Capture the cell that displays the provided text and extract its [x, y] central coordinate. 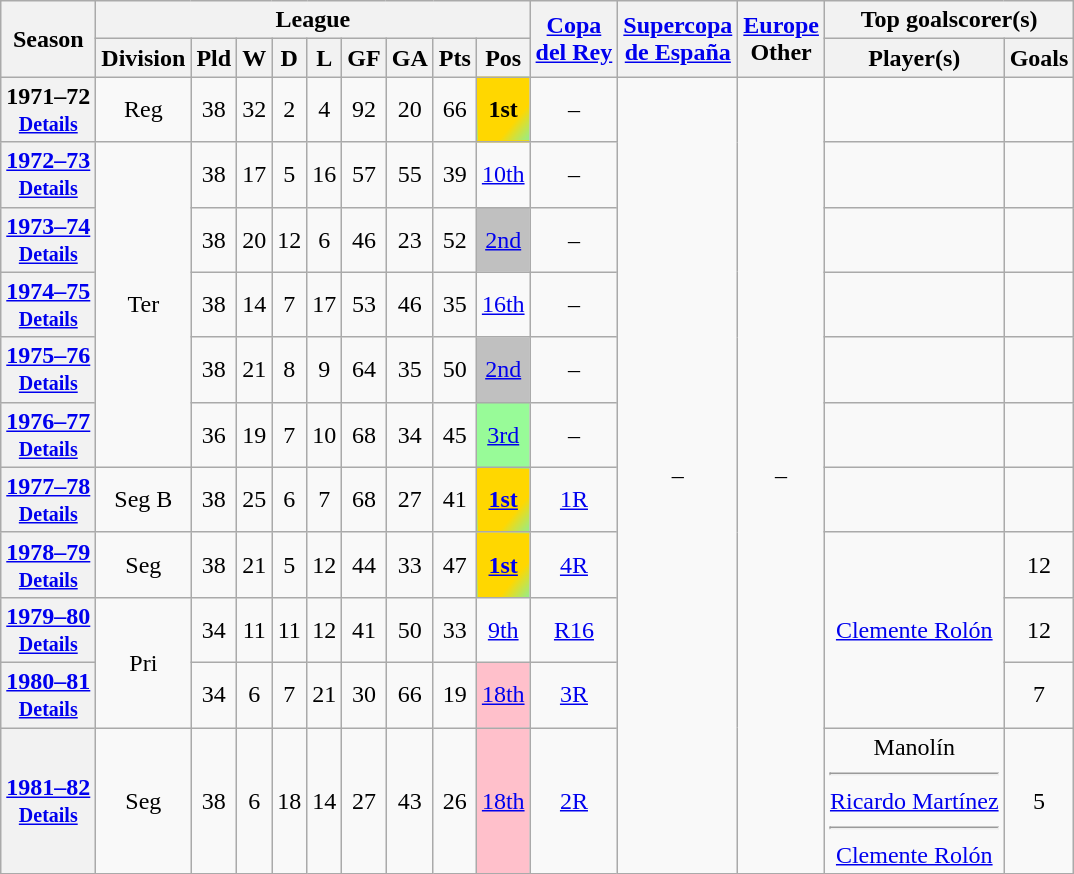
Division [144, 58]
D [290, 58]
Pri [144, 662]
25 [254, 500]
92 [364, 110]
43 [410, 801]
30 [364, 694]
1971–72 Details [48, 110]
Pos [503, 58]
1980–81 Details [48, 694]
57 [364, 174]
1978–79 Details [48, 564]
32 [254, 110]
10th [503, 174]
18 [290, 801]
Goals [1039, 58]
26 [454, 801]
64 [364, 370]
36 [214, 434]
Season [48, 39]
Copadel Rey [574, 39]
44 [364, 564]
1R [574, 500]
R16 [574, 630]
16th [503, 304]
2 [290, 110]
16 [324, 174]
1972–73 Details [48, 174]
55 [410, 174]
8 [290, 370]
EuropeOther [782, 39]
Reg [144, 110]
39 [454, 174]
4 [324, 110]
1974–75 Details [48, 304]
Seg B [144, 500]
L [324, 58]
2R [574, 801]
10 [324, 434]
Supercopade España [678, 39]
3rd [503, 434]
9th [503, 630]
1981–82 Details [48, 801]
4R [574, 564]
GF [364, 58]
52 [454, 240]
1979–80 Details [48, 630]
1973–74 Details [48, 240]
GA [410, 58]
45 [454, 434]
Top goalscorer(s) [948, 20]
47 [454, 564]
Player(s) [914, 58]
1976–77 Details [48, 434]
23 [410, 240]
Clemente Rolón [914, 630]
1977–78 Details [48, 500]
53 [364, 304]
League [313, 20]
Pts [454, 58]
3R [574, 694]
9 [324, 370]
1975–76 Details [48, 370]
Pld [214, 58]
Ter [144, 304]
ManolínRicardo MartínezClemente Rolón [914, 801]
W [254, 58]
